Identify which cell holds the provided text, then report its [x, y] central coordinate. 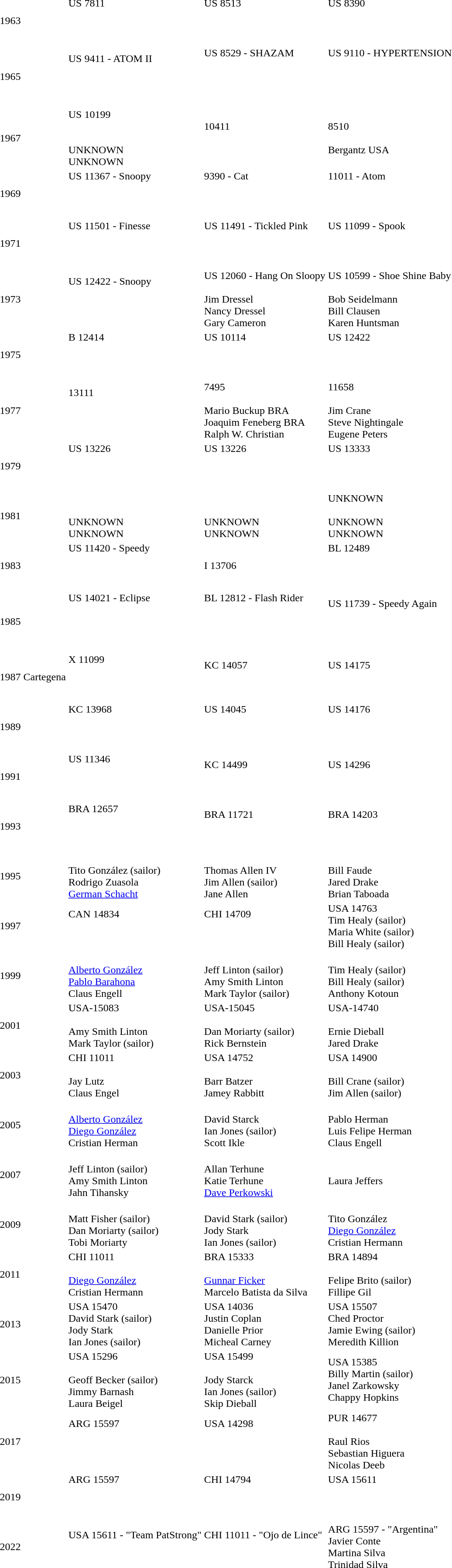
Thomas Allen IVJim Allen (sailor)Jane Allen [264, 876]
10411 [264, 138]
USA 15296Geoff Becker (sailor) Jimmy Barnash Laura Beigel [135, 1380]
BRA 15333Gunnar FickerMarcelo Batista da Silva [264, 1274]
USA 15499Jody Starck Ian Jones (sailor)Skip Dieball [264, 1380]
US 11491 - Tickled Pink [264, 244]
Matt Fisher (sailor)Dan Moriarty (sailor)Tobi Moriarty [135, 1224]
US 10114 [264, 355]
USA 14036Justin CoplanDanielle PriorMicheal Carney [264, 1324]
US 11367 - Snoopy [135, 194]
X 11099 [135, 677]
US 11501 - Finesse [135, 244]
US 11420 - Speedy [135, 566]
Alberto GonzálezPablo BarahonaClaus Engell [135, 975]
9390 - Cat [264, 194]
Alberto GonzálezDiego GonzálezCristian Herman [135, 1125]
USA 14298 [264, 1441]
USA-15045Dan Moriarty (sailor)Rick Bernstein [264, 1025]
Tito González (sailor)Rodrigo ZuasolaGerman Schacht [135, 876]
CAN 14834 [135, 926]
USA 15470David Stark (sailor)Jody StarkIan Jones (sailor) [135, 1324]
7495Mario Buckup BRA Joaquim Feneberg BRA Ralph W. Christian [264, 410]
US 10199 UNKNOWN UNKNOWN [135, 138]
US 11346 [135, 776]
Jeff Linton (sailor)Amy Smith LintonJahn Tihansky [135, 1175]
KC 14057 [264, 677]
US 12422 - Snoopy [135, 299]
13111 [135, 410]
David StarckIan Jones (sailor)Scott Ikle [264, 1125]
US 8529 - SHAZAM [264, 76]
US 14045 [264, 727]
CHI 14709 [264, 926]
US 12060 - Hang On SloopyJim Dressel Nancy Dressel Gary Cameron [264, 299]
David Stark (sailor)Jody StarkIan Jones (sailor) [264, 1224]
USA-15083Amy Smith LintonMark Taylor (sailor) [135, 1025]
Jeff Linton (sailor)Amy Smith Linton Mark Taylor (sailor) [264, 975]
US 9411 - ATOM II [135, 76]
BRA 11721 [264, 826]
CHI 11011Jay LutzClaus Engel [135, 1075]
CHI 11011Diego GonzálezCristian Hermann [135, 1274]
I 13706 [264, 566]
BRA 12657 [135, 826]
CHI 14794 [264, 1497]
USA 14752Barr BatzerJamey Rabbitt [264, 1075]
Allan TerhuneKatie TerhuneDave Perkowski [264, 1175]
B 12414 [135, 355]
KC 14499 [264, 776]
US 14021 - Eclipse [135, 621]
KC 13968 [135, 727]
BL 12812 - Flash Rider [264, 621]
